Pinpoint the cell where the given text exists, returning its [x, y] midpoint coordinate. 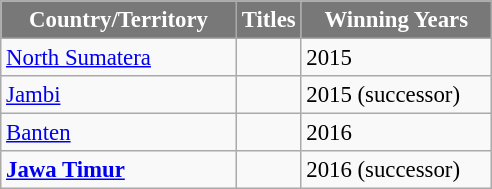
2016 [396, 133]
2015 (successor) [396, 95]
Winning Years [396, 20]
2015 [396, 58]
Banten [119, 133]
Titles [268, 20]
Jawa Timur [119, 170]
Jambi [119, 95]
North Sumatera [119, 58]
Country/Territory [119, 20]
2016 (successor) [396, 170]
